Identify which cell holds the provided text, then report its (x, y) central coordinate. 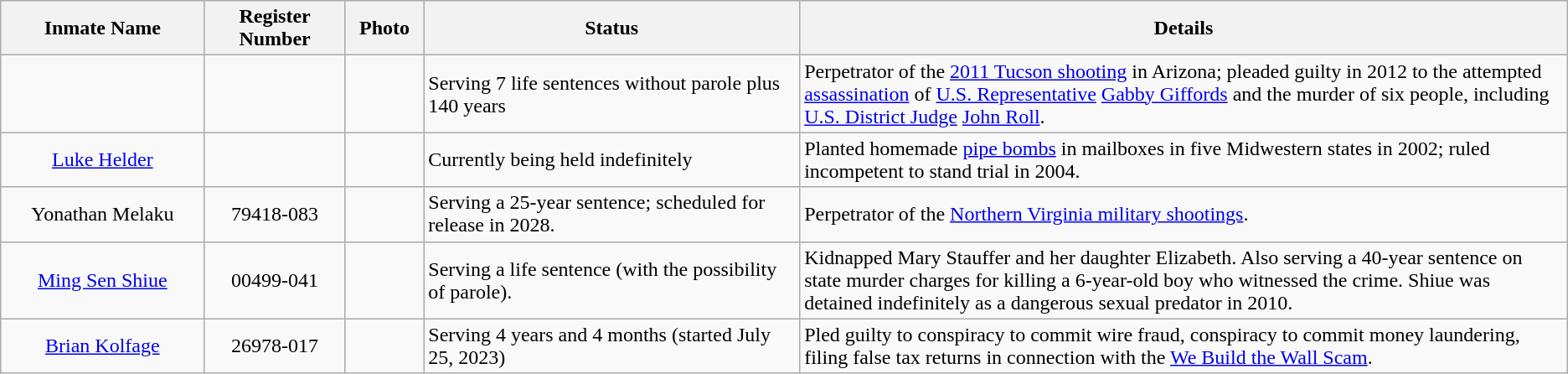
Serving 7 life sentences without parole plus 140 years (611, 94)
Brian Kolfage (102, 345)
Inmate Name (102, 29)
Register Number (275, 29)
Luke Helder (102, 159)
Serving 4 years and 4 months (started July 25, 2023) (611, 345)
Planted homemade pipe bombs in mailboxes in five Midwestern states in 2002; ruled incompetent to stand trial in 2004. (1184, 159)
00499-041 (275, 280)
Yonathan Melaku (102, 215)
Serving a life sentence (with the possibility of parole). (611, 280)
Ming Sen Shiue (102, 280)
79418-083 (275, 215)
Photo (384, 29)
Perpetrator of the Northern Virginia military shootings. (1184, 215)
26978-017 (275, 345)
Status (611, 29)
Serving a 25-year sentence; scheduled for release in 2028. (611, 215)
Details (1184, 29)
Currently being held indefinitely (611, 159)
